Search for the cell housing the specified text and yield its [X, Y] center coordinate. 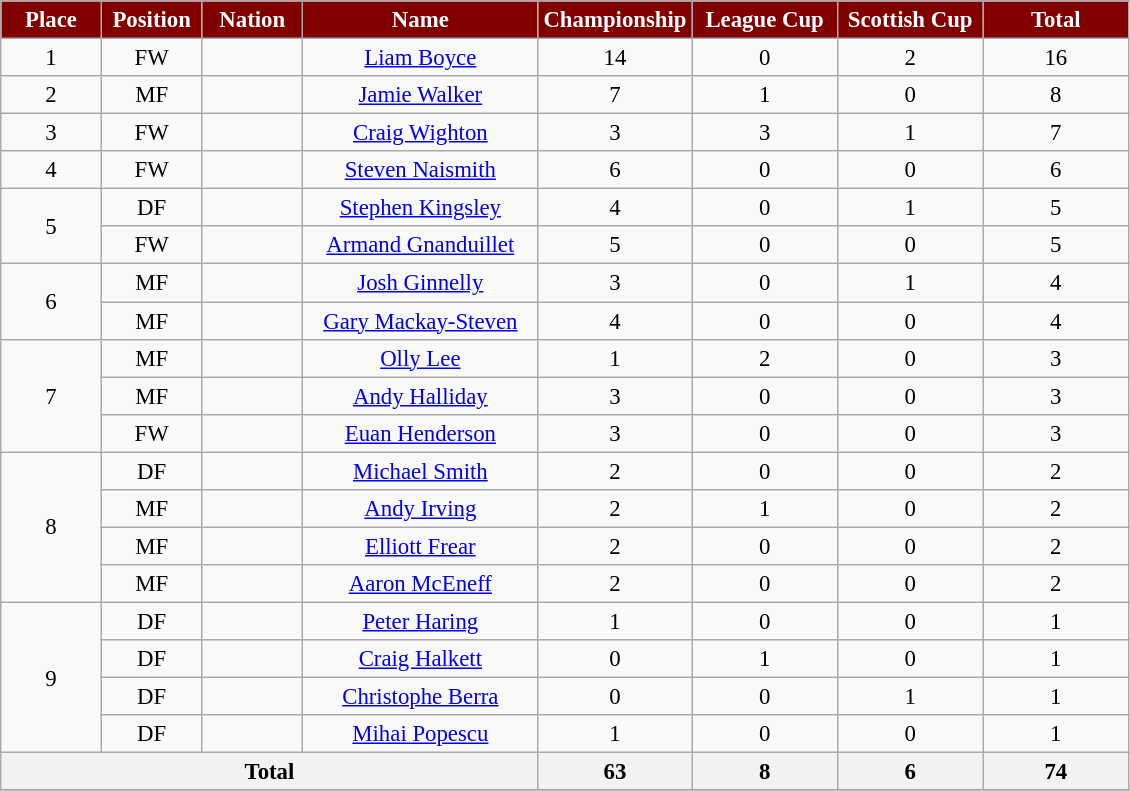
Elliott Frear [421, 546]
16 [1056, 58]
Steven Naismith [421, 170]
Peter Haring [421, 621]
Jamie Walker [421, 95]
Gary Mackay-Steven [421, 321]
Liam Boyce [421, 58]
Armand Gnanduillet [421, 245]
Andy Halliday [421, 396]
14 [615, 58]
74 [1056, 772]
Scottish Cup [910, 20]
Name [421, 20]
Mihai Popescu [421, 734]
9 [52, 677]
Euan Henderson [421, 433]
Craig Halkett [421, 659]
Nation [252, 20]
Place [52, 20]
Christophe Berra [421, 697]
63 [615, 772]
Aaron McEneff [421, 584]
Olly Lee [421, 358]
League Cup [765, 20]
Stephen Kingsley [421, 208]
Championship [615, 20]
Position [152, 20]
Josh Ginnelly [421, 283]
Michael Smith [421, 471]
Craig Wighton [421, 133]
Andy Irving [421, 509]
